Pinpoint the cell where the given text exists, returning its (X, Y) midpoint coordinate. 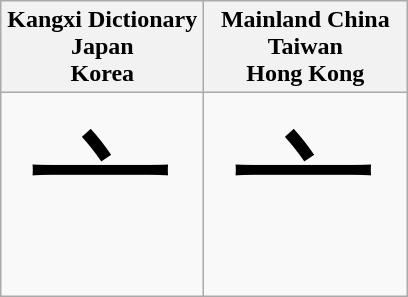
Mainland ChinaTaiwanHong Kong (306, 47)
Kangxi DictionaryJapanKorea (102, 47)
